Detect which cell encompasses the target text, then output its [x, y] center coordinate. 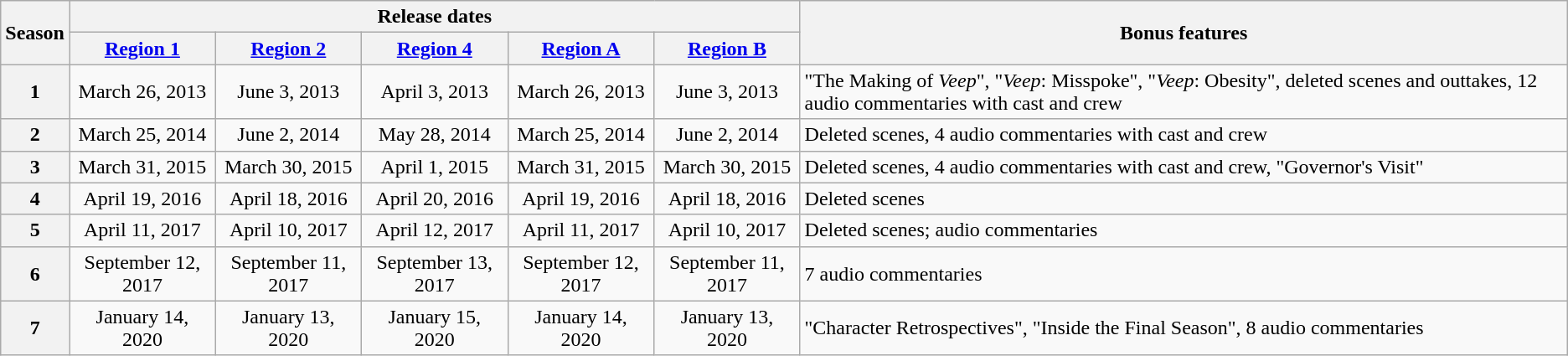
2 [35, 135]
September 13, 2017 [434, 273]
Region A [581, 49]
Deleted scenes; audio commentaries [1184, 230]
Region B [727, 49]
6 [35, 273]
Region 2 [288, 49]
7 audio commentaries [1184, 273]
January 15, 2020 [434, 328]
Region 4 [434, 49]
Region 1 [142, 49]
April 3, 2013 [434, 92]
Season [35, 33]
5 [35, 230]
4 [35, 199]
April 1, 2015 [434, 167]
3 [35, 167]
Release dates [434, 17]
7 [35, 328]
1 [35, 92]
"The Making of Veep", "Veep: Misspoke", "Veep: Obesity", deleted scenes and outtakes, 12 audio commentaries with cast and crew [1184, 92]
April 12, 2017 [434, 230]
Deleted scenes, 4 audio commentaries with cast and crew [1184, 135]
Deleted scenes, 4 audio commentaries with cast and crew, "Governor's Visit" [1184, 167]
Deleted scenes [1184, 199]
Bonus features [1184, 33]
"Character Retrospectives", "Inside the Final Season", 8 audio commentaries [1184, 328]
April 20, 2016 [434, 199]
May 28, 2014 [434, 135]
